Return the [x, y] coordinate for the center point of the cell that contains the specified text.  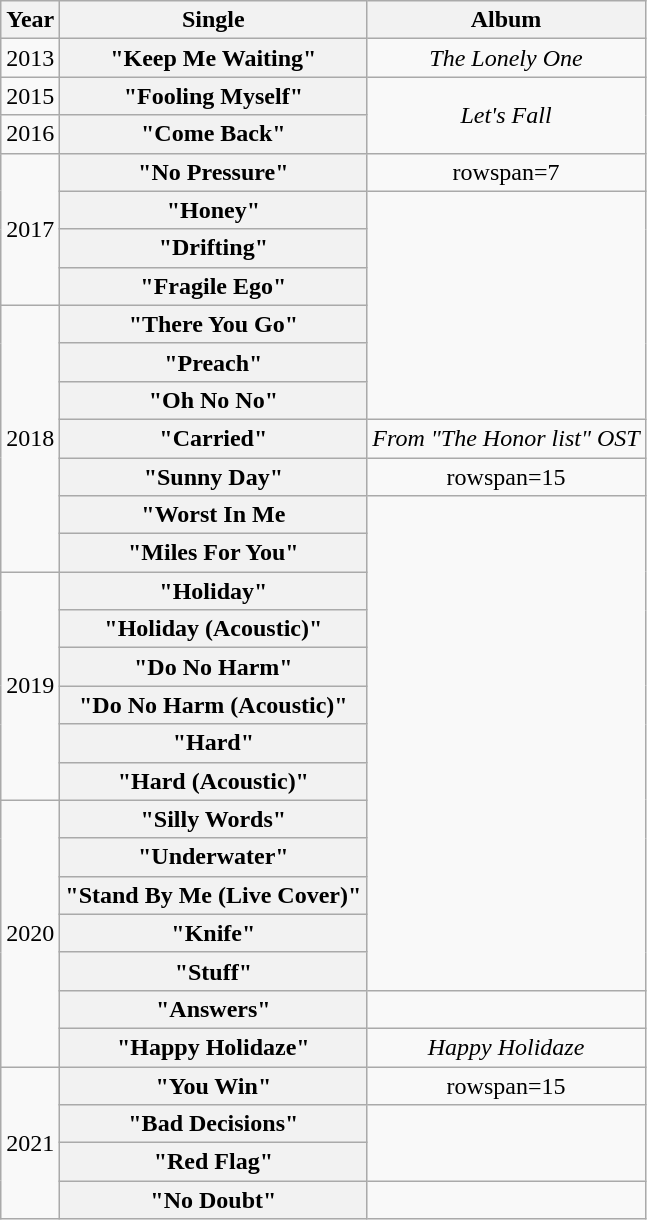
"Preach" [214, 362]
2013 [30, 58]
From "The Honor list" OST [506, 438]
Happy Holidaze [506, 1047]
"Hard (Acoustic)" [214, 781]
"Fragile Ego" [214, 286]
"Red Flag" [214, 1162]
"Answers" [214, 1009]
"Oh No No" [214, 400]
"Keep Me Waiting" [214, 58]
2020 [30, 933]
"Do No Harm" [214, 667]
"There You Go" [214, 324]
"Drifting" [214, 248]
"You Win" [214, 1085]
"Holiday (Acoustic)" [214, 629]
2017 [30, 229]
The Lonely One [506, 58]
"Do No Harm (Acoustic)" [214, 705]
"Fooling Myself" [214, 96]
2019 [30, 686]
"No Doubt" [214, 1200]
2018 [30, 438]
"Underwater" [214, 857]
"Knife" [214, 933]
"Stand By Me (Live Cover)" [214, 895]
"Stuff" [214, 971]
Single [214, 20]
"Bad Decisions" [214, 1124]
Album [506, 20]
2016 [30, 134]
Let's Fall [506, 115]
Year [30, 20]
rowspan=7 [506, 172]
"Carried" [214, 438]
"No Pressure" [214, 172]
"Worst In Me [214, 515]
"Sunny Day" [214, 477]
"Miles For You" [214, 553]
"Honey" [214, 210]
2015 [30, 96]
"Holiday" [214, 591]
"Silly Words" [214, 819]
2021 [30, 1142]
"Come Back" [214, 134]
"Happy Holidaze" [214, 1047]
"Hard" [214, 743]
